Return the [x, y] coordinate for the center point of the cell that contains the specified text.  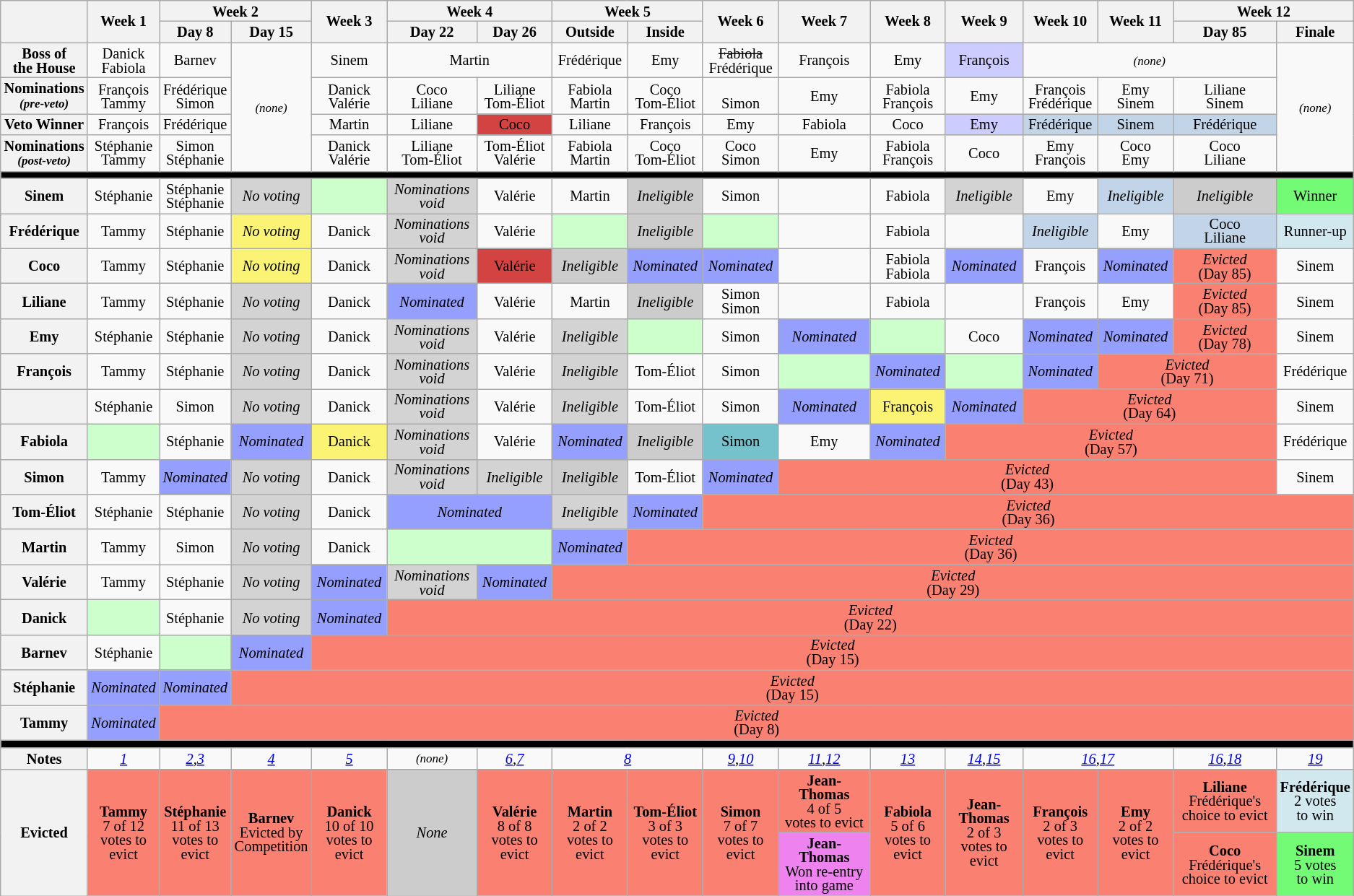
LilianeFrédérique's choice to evict [1225, 801]
Week 12 [1264, 10]
Evicted(Day 78) [1225, 336]
Inside [665, 32]
Week 9 [984, 21]
Outside [590, 32]
Nominations(pre-veto) [45, 95]
Martin2 of 2votes to evict [590, 832]
4 [272, 758]
Week 11 [1135, 21]
LilianeSinem [1225, 95]
Emy2 of 2votes to evict [1135, 832]
Day 85 [1225, 32]
1 [123, 758]
Finale [1316, 32]
Tom-ÉliotValérie [514, 153]
14,15 [984, 758]
StéphanieTammy [123, 153]
Jean-Thomas2 of 3votes to evict [984, 832]
8 [628, 758]
2,3 [195, 758]
FrançoisFrédérique [1060, 95]
Evicted(Day 64) [1150, 406]
SimonSimon [740, 300]
Evicted(Day 57) [1111, 442]
11,12 [825, 758]
Jean-Thomas4 of 5votes to evict [825, 801]
16,18 [1225, 758]
FrançoisTammy [123, 95]
Frédérique2 votesto win [1316, 801]
Sinem5 votesto win [1316, 864]
16,17 [1098, 758]
Winner [1316, 195]
13 [908, 758]
Evicted(Day 71) [1187, 371]
François2 of 3votes to evict [1060, 832]
Week 8 [908, 21]
Boss ofthe House [45, 61]
Nominations(post-veto) [45, 153]
Week 1 [123, 21]
Week 5 [628, 10]
5 [349, 758]
SimonStéphanie [195, 153]
Danick10 of 10votes to evict [349, 832]
CocoSimon [740, 153]
Fabiola5 of 6votes to evict [908, 832]
Day 8 [195, 32]
Notes [45, 758]
Tom-Éliot3 of 3votes to evict [665, 832]
EmySinem [1135, 95]
Day 26 [514, 32]
Evicted [45, 832]
Evicted(Day 29) [953, 582]
Stéphanie11 of 13votes to evict [195, 832]
Week 7 [825, 21]
DanickFabiola [123, 61]
Evicted(Day 43) [1028, 477]
Week 3 [349, 21]
FabiolaFrédérique [740, 61]
Valérie8 of 8votes to evict [514, 832]
FabiolaFabiola [908, 266]
FrédériqueSimon [195, 95]
19 [1316, 758]
Week 6 [740, 21]
Day 15 [272, 32]
BarnevEvicted by Competition [272, 832]
Week 2 [235, 10]
None [432, 832]
EmyFrançois [1060, 153]
9,10 [740, 758]
Evicted(Day 8) [757, 722]
6,7 [514, 758]
Simon7 of 7votes to evict [740, 832]
Evicted(Day 22) [871, 617]
Jean-ThomasWon re-entry into game [825, 864]
Week 4 [469, 10]
Veto Winner [45, 124]
Runner-up [1316, 231]
CocoFrédérique's choice to evict [1225, 864]
Day 22 [432, 32]
CocoEmy [1135, 153]
StéphanieStéphanie [195, 195]
Week 10 [1060, 21]
Tammy7 of 12votes to evict [123, 832]
